Capture the cell that displays the provided text and extract its [X, Y] central coordinate. 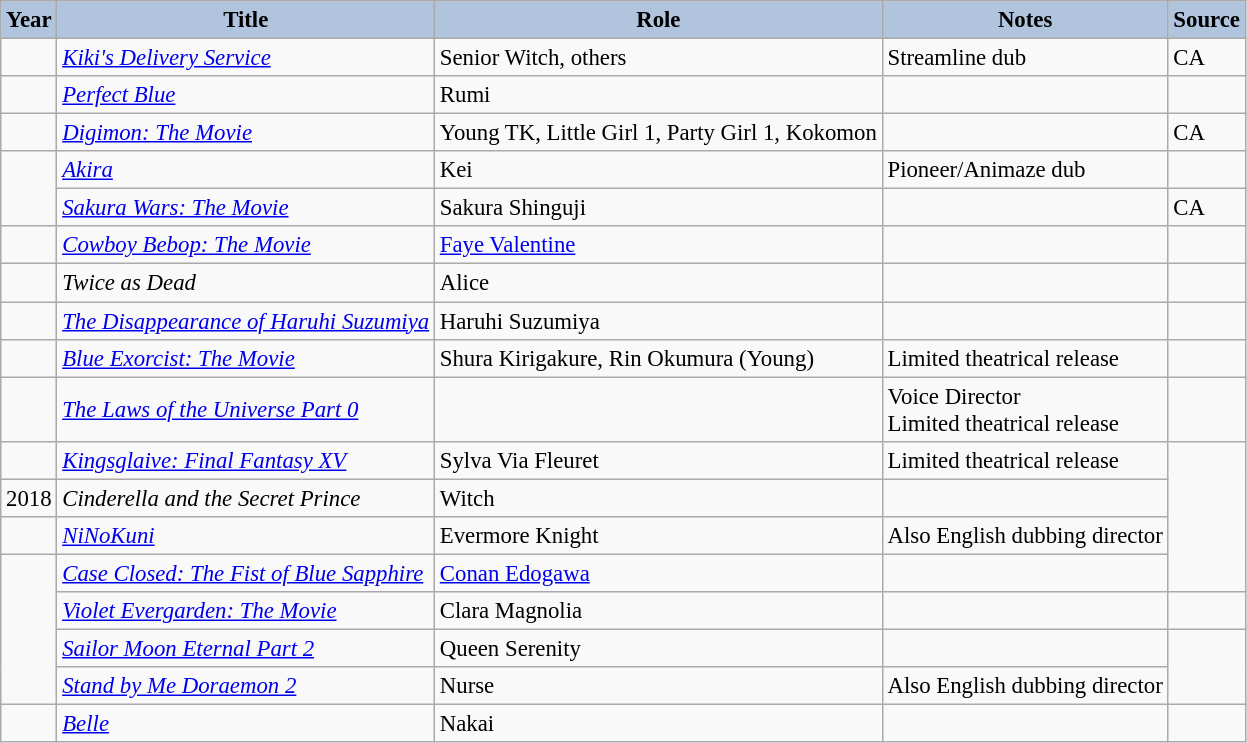
Streamline dub [1025, 58]
The Laws of the Universe Part 0 [246, 410]
Witch [659, 498]
NiNoKuni [246, 536]
Kiki's Delivery Service [246, 58]
Kingsglaive: Final Fantasy XV [246, 460]
Year [29, 20]
Alice [659, 283]
Sylva Via Fleuret [659, 460]
Digimon: The Movie [246, 133]
Twice as Dead [246, 283]
Source [1206, 20]
Sakura Wars: The Movie [246, 208]
Young TK, Little Girl 1, Party Girl 1, Kokomon [659, 133]
Nurse [659, 686]
Nakai [659, 724]
Title [246, 20]
Cinderella and the Secret Prince [246, 498]
Notes [1025, 20]
Role [659, 20]
Voice DirectorLimited theatrical release [1025, 410]
Perfect Blue [246, 95]
Faye Valentine [659, 245]
Kei [659, 170]
Sakura Shinguji [659, 208]
Shura Kirigakure, Rin Okumura (Young) [659, 358]
Case Closed: The Fist of Blue Sapphire [246, 573]
Belle [246, 724]
Conan Edogawa [659, 573]
Pioneer/Animaze dub [1025, 170]
The Disappearance of Haruhi Suzumiya [246, 321]
Evermore Knight [659, 536]
Haruhi Suzumiya [659, 321]
Stand by Me Doraemon 2 [246, 686]
Cowboy Bebop: The Movie [246, 245]
2018 [29, 498]
Senior Witch, others [659, 58]
Violet Evergarden: The Movie [246, 611]
Blue Exorcist: The Movie [246, 358]
Sailor Moon Eternal Part 2 [246, 648]
Akira [246, 170]
Rumi [659, 95]
Clara Magnolia [659, 611]
Queen Serenity [659, 648]
